From the cell containing the given text, extract its center point as [x, y] coordinate. 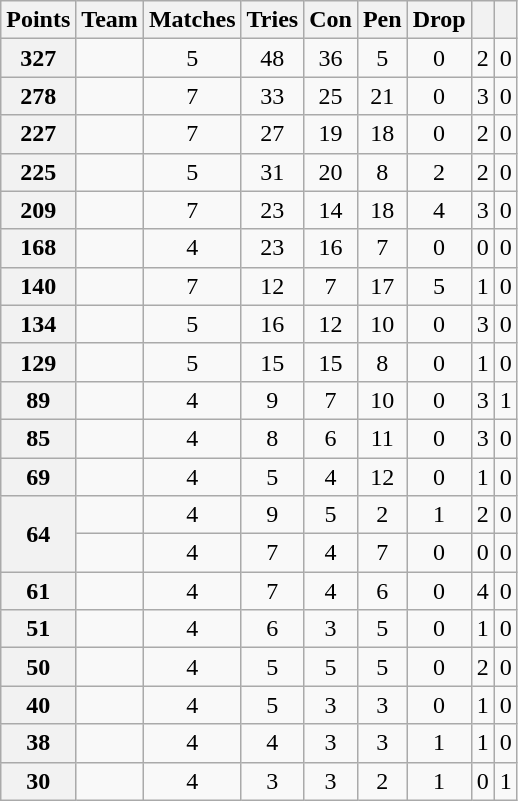
Con [331, 20]
Team [110, 20]
69 [38, 477]
40 [38, 705]
278 [38, 96]
51 [38, 629]
Points [38, 20]
25 [331, 96]
Matches [192, 20]
129 [38, 362]
Pen [382, 20]
31 [272, 172]
21 [382, 96]
Drop [439, 20]
19 [331, 134]
168 [38, 248]
30 [38, 781]
Tries [272, 20]
227 [38, 134]
140 [38, 286]
36 [331, 58]
327 [38, 58]
50 [38, 667]
225 [38, 172]
48 [272, 58]
33 [272, 96]
17 [382, 286]
89 [38, 400]
38 [38, 743]
64 [38, 534]
11 [382, 438]
209 [38, 210]
61 [38, 591]
20 [331, 172]
85 [38, 438]
134 [38, 324]
27 [272, 134]
14 [331, 210]
